Output the (X, Y) coordinate of the center of the cell containing the given text.  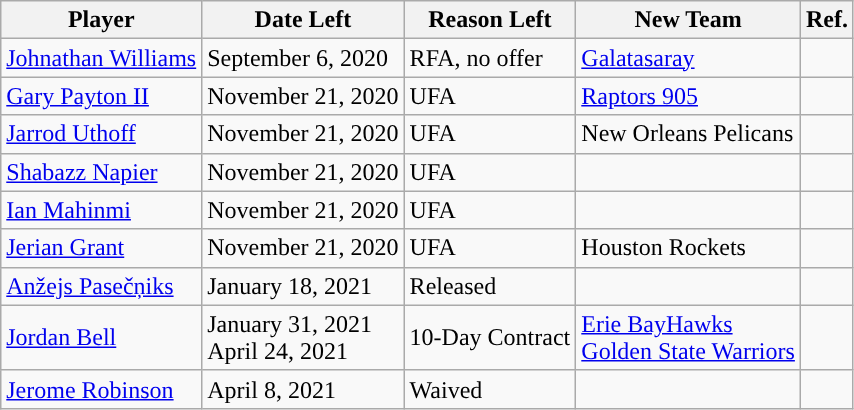
Date Left (303, 20)
Shabazz Napier (102, 172)
Houston Rockets (688, 248)
10-Day Contract (490, 338)
RFA, no offer (490, 58)
Jerome Robinson (102, 389)
Johnathan Williams (102, 58)
Ian Mahinmi (102, 210)
Erie BayHawks Golden State Warriors (688, 338)
Anžejs Pasečņiks (102, 286)
Galatasaray (688, 58)
January 18, 2021 (303, 286)
January 31, 2021 April 24, 2021 (303, 338)
Reason Left (490, 20)
Jarrod Uthoff (102, 134)
New Team (688, 20)
Jordan Bell (102, 338)
Jerian Grant (102, 248)
Ref. (826, 20)
Released (490, 286)
Player (102, 20)
Waived (490, 389)
Gary Payton II (102, 96)
September 6, 2020 (303, 58)
April 8, 2021 (303, 389)
New Orleans Pelicans (688, 134)
Raptors 905 (688, 96)
